Output the [X, Y] coordinate of the center of the cell containing the given text.  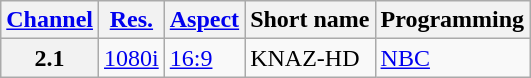
NBC [452, 58]
Short name [310, 20]
Programming [452, 20]
KNAZ-HD [310, 58]
Aspect [204, 20]
16:9 [204, 58]
Channel [50, 20]
2.1 [50, 58]
Res. [132, 20]
1080i [132, 58]
